Determine the (x, y) coordinate at the center of the cell enclosing the given text.  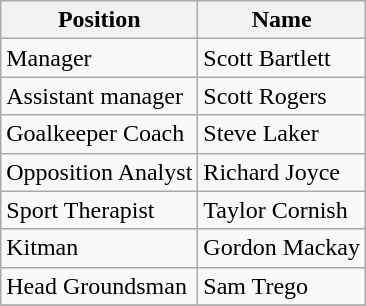
Goalkeeper Coach (100, 134)
Scott Bartlett (282, 58)
Head Groundsman (100, 286)
Name (282, 20)
Assistant manager (100, 96)
Taylor Cornish (282, 210)
Kitman (100, 248)
Manager (100, 58)
Opposition Analyst (100, 172)
Sam Trego (282, 286)
Gordon Mackay (282, 248)
Scott Rogers (282, 96)
Sport Therapist (100, 210)
Position (100, 20)
Richard Joyce (282, 172)
Steve Laker (282, 134)
